Return (X, Y) of the center of cell containing provided text 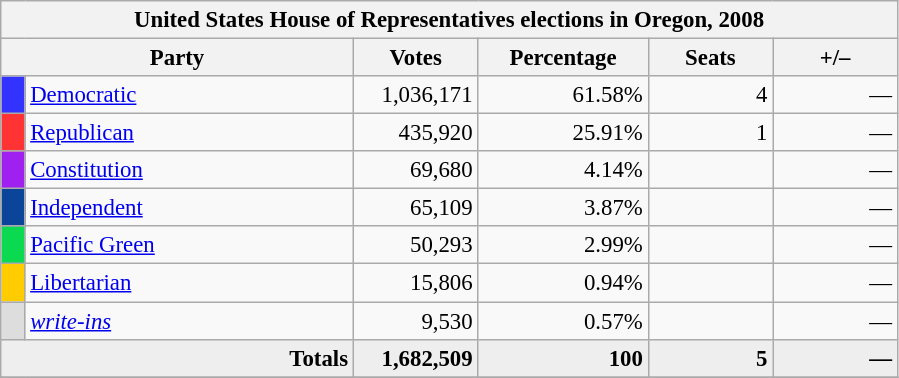
1,682,509 (416, 358)
9,530 (416, 321)
4.14% (563, 170)
3.87% (563, 208)
15,806 (416, 283)
0.57% (563, 321)
Pacific Green (189, 245)
5 (710, 358)
4 (710, 95)
50,293 (416, 245)
65,109 (416, 208)
100 (563, 358)
Totals (178, 358)
write-ins (189, 321)
Democratic (189, 95)
Seats (710, 58)
1 (710, 133)
435,920 (416, 133)
25.91% (563, 133)
1,036,171 (416, 95)
Votes (416, 58)
69,680 (416, 170)
Independent (189, 208)
United States House of Representatives elections in Oregon, 2008 (450, 20)
Percentage (563, 58)
Party (178, 58)
Libertarian (189, 283)
61.58% (563, 95)
2.99% (563, 245)
Constitution (189, 170)
+/– (836, 58)
Republican (189, 133)
0.94% (563, 283)
